Detect which cell encompasses the target text, then output its [X, Y] center coordinate. 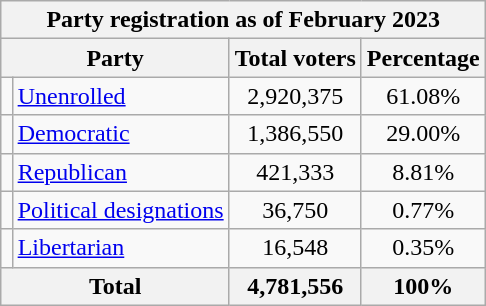
Percentage [423, 58]
421,333 [295, 172]
100% [423, 286]
8.81% [423, 172]
4,781,556 [295, 286]
36,750 [295, 210]
0.35% [423, 248]
Total voters [295, 58]
29.00% [423, 134]
16,548 [295, 248]
Unenrolled [120, 96]
Republican [120, 172]
1,386,550 [295, 134]
2,920,375 [295, 96]
61.08% [423, 96]
Party registration as of February 2023 [243, 20]
Libertarian [120, 248]
Party [115, 58]
Democratic [120, 134]
0.77% [423, 210]
Political designations [120, 210]
Total [115, 286]
